Return the (X, Y) coordinate for the center point of the cell that contains the specified text.  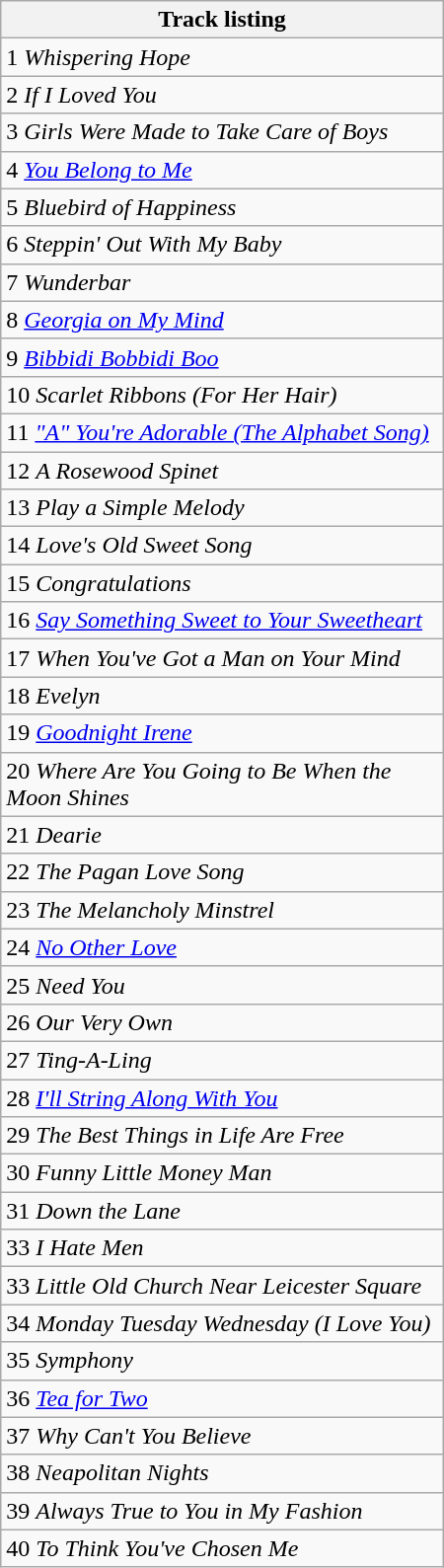
29 The Best Things in Life Are Free (222, 1136)
33 I Hate Men (222, 1248)
33 Little Old Church Near Leicester Square (222, 1286)
2 If I Loved You (222, 95)
36 Tea for Two (222, 1398)
8 Georgia on My Mind (222, 320)
3 Girls Were Made to Take Care of Boys (222, 132)
9 Bibbidi Bobbidi Boo (222, 357)
12 A Rosewood Spinet (222, 471)
39 Always True to You in My Fashion (222, 1511)
22 The Pagan Love Song (222, 872)
1 Whispering Hope (222, 57)
7 Wunderbar (222, 282)
21 Dearie (222, 835)
5 Bluebird of Happiness (222, 207)
37 Why Can't You Believe (222, 1436)
28 I'll String Along With You (222, 1098)
11 "A" You're Adorable (The Alphabet Song) (222, 432)
34 Monday Tuesday Wednesday (I Love You) (222, 1323)
13 Play a Simple Melody (222, 508)
20 Where Are You Going to Be When the Moon Shines (222, 784)
35 Symphony (222, 1361)
31 Down the Lane (222, 1211)
4 You Belong to Me (222, 170)
23 The Melancholy Minstrel (222, 910)
40 To Think You've Chosen Me (222, 1548)
15 Congratulations (222, 583)
38 Neapolitan Nights (222, 1473)
6 Steppin' Out With My Baby (222, 245)
26 Our Very Own (222, 1022)
17 When You've Got a Man on Your Mind (222, 658)
25 Need You (222, 985)
27 Ting-A-Ling (222, 1060)
19 Goodnight Irene (222, 733)
18 Evelyn (222, 696)
16 Say Something Sweet to Your Sweetheart (222, 621)
10 Scarlet Ribbons (For Her Hair) (222, 395)
Track listing (222, 20)
24 No Other Love (222, 947)
14 Love's Old Sweet Song (222, 546)
30 Funny Little Money Man (222, 1173)
